From the cell containing the given text, extract its center point as (X, Y) coordinate. 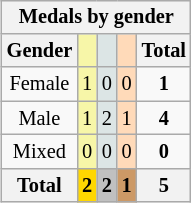
4 (164, 118)
Gender (40, 51)
Male (40, 118)
5 (164, 185)
Female (40, 84)
Mixed (40, 152)
Medals by gender (96, 17)
